From the cell containing the given text, extract its center point as [X, Y] coordinate. 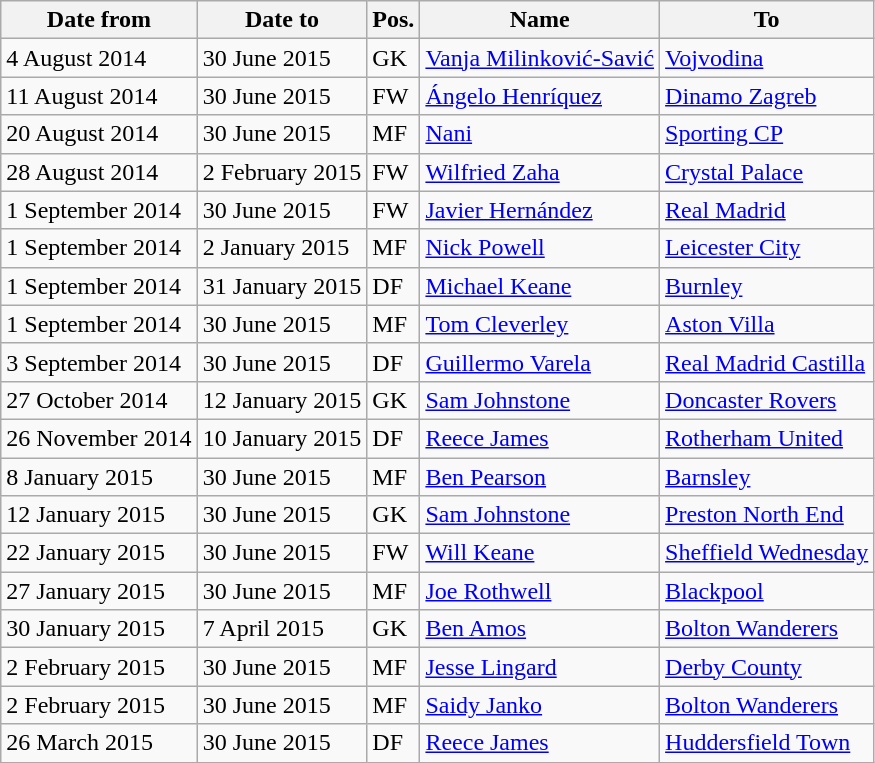
Doncaster Rovers [767, 400]
31 January 2015 [282, 286]
Ben Pearson [540, 477]
Wilfried Zaha [540, 172]
Rotherham United [767, 438]
3 September 2014 [99, 362]
Ben Amos [540, 629]
Huddersfield Town [767, 743]
7 April 2015 [282, 629]
28 August 2014 [99, 172]
2 January 2015 [282, 248]
Will Keane [540, 553]
Leicester City [767, 248]
8 January 2015 [99, 477]
Dinamo Zagreb [767, 96]
Preston North End [767, 515]
26 November 2014 [99, 438]
27 January 2015 [99, 591]
Jesse Lingard [540, 667]
Blackpool [767, 591]
26 March 2015 [99, 743]
Aston Villa [767, 324]
11 August 2014 [99, 96]
27 October 2014 [99, 400]
Date to [282, 20]
Burnley [767, 286]
Crystal Palace [767, 172]
Javier Hernández [540, 210]
Vojvodina [767, 58]
Joe Rothwell [540, 591]
30 January 2015 [99, 629]
20 August 2014 [99, 134]
10 January 2015 [282, 438]
Guillermo Varela [540, 362]
Pos. [394, 20]
Nani [540, 134]
Name [540, 20]
Sheffield Wednesday [767, 553]
Derby County [767, 667]
Real Madrid [767, 210]
Ángelo Henríquez [540, 96]
Michael Keane [540, 286]
Sporting CP [767, 134]
Tom Cleverley [540, 324]
Real Madrid Castilla [767, 362]
4 August 2014 [99, 58]
Vanja Milinković-Savić [540, 58]
Date from [99, 20]
Nick Powell [540, 248]
Barnsley [767, 477]
To [767, 20]
22 January 2015 [99, 553]
Saidy Janko [540, 705]
